Extract the (X, Y) coordinate from the center of the cell holding the provided text.  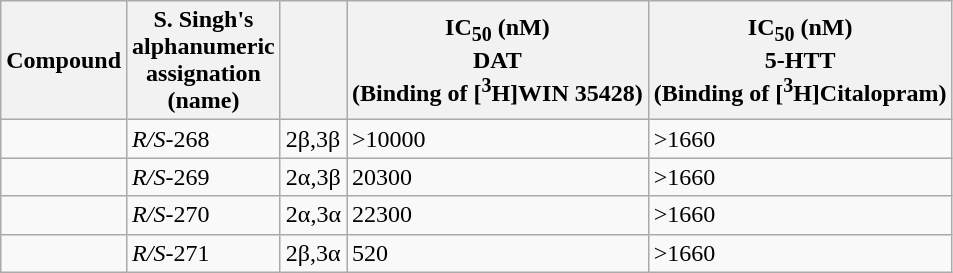
IC50 (nM)5-HTT(Binding of [3H]Citalopram) (800, 60)
R/S-269 (204, 177)
20300 (497, 177)
2β,3β (313, 139)
Compound (64, 60)
R/S-268 (204, 139)
2β,3α (313, 253)
2α,3α (313, 215)
520 (497, 253)
R/S-270 (204, 215)
>10000 (497, 139)
R/S-271 (204, 253)
2α,3β (313, 177)
S. Singh'salphanumericassignation(name) (204, 60)
22300 (497, 215)
IC50 (nM)DAT(Binding of [3H]WIN 35428) (497, 60)
